Locate the cell with the specified text and output its [x, y] center coordinate. 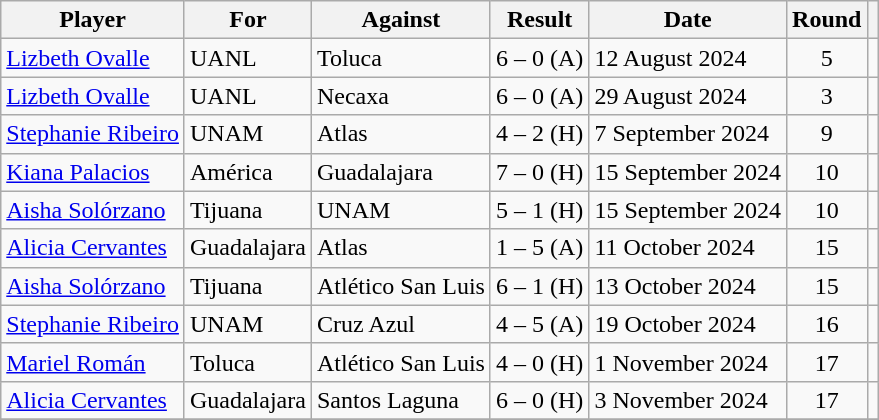
1 November 2024 [688, 362]
9 [827, 134]
7 – 0 (H) [539, 172]
4 – 5 (A) [539, 324]
Mariel Román [93, 362]
6 – 1 (H) [539, 286]
Necaxa [400, 96]
16 [827, 324]
29 August 2024 [688, 96]
11 October 2024 [688, 248]
13 October 2024 [688, 286]
América [248, 172]
Santos Laguna [400, 400]
For [248, 20]
Against [400, 20]
Kiana Palacios [93, 172]
Result [539, 20]
7 September 2024 [688, 134]
6 – 0 (H) [539, 400]
4 – 0 (H) [539, 362]
3 November 2024 [688, 400]
12 August 2024 [688, 58]
1 – 5 (A) [539, 248]
5 – 1 (H) [539, 210]
Player [93, 20]
4 – 2 (H) [539, 134]
19 October 2024 [688, 324]
3 [827, 96]
Cruz Azul [400, 324]
5 [827, 58]
Round [827, 20]
Date [688, 20]
